For the text-containing cell, return its midpoint in [x, y] coordinate format. 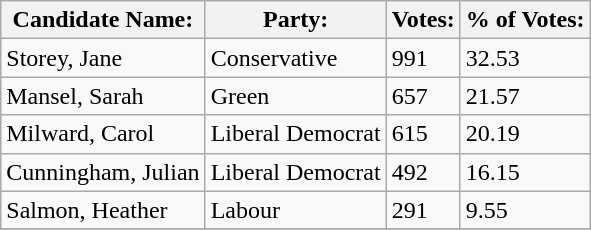
20.19 [525, 134]
Milward, Carol [103, 134]
Labour [296, 210]
21.57 [525, 96]
Votes: [423, 20]
615 [423, 134]
991 [423, 58]
9.55 [525, 210]
Conservative [296, 58]
Cunningham, Julian [103, 172]
32.53 [525, 58]
291 [423, 210]
% of Votes: [525, 20]
Green [296, 96]
Candidate Name: [103, 20]
16.15 [525, 172]
Salmon, Heather [103, 210]
Party: [296, 20]
Storey, Jane [103, 58]
657 [423, 96]
492 [423, 172]
Mansel, Sarah [103, 96]
